Extract the (X, Y) coordinate from the center of the cell holding the provided text.  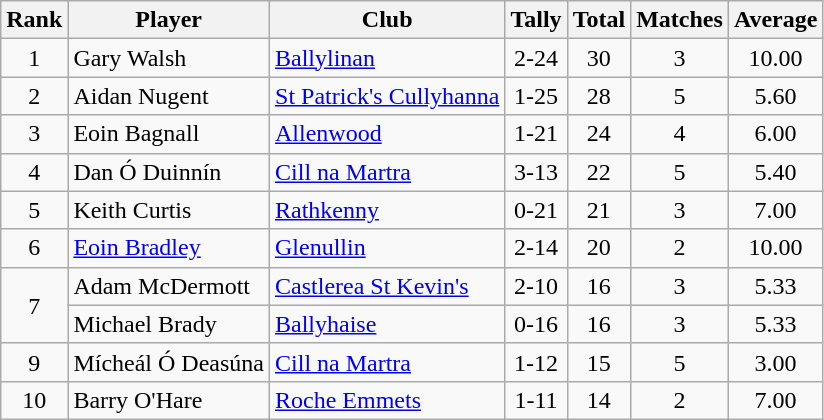
Aidan Nugent (169, 96)
Mícheál Ó Deasúna (169, 362)
Eoin Bradley (169, 248)
St Patrick's Cullyhanna (388, 96)
Allenwood (388, 134)
9 (34, 362)
5.40 (776, 172)
1 (34, 58)
Total (599, 20)
Michael Brady (169, 324)
Gary Walsh (169, 58)
Glenullin (388, 248)
Roche Emmets (388, 400)
6.00 (776, 134)
Matches (680, 20)
Player (169, 20)
10 (34, 400)
Ballylinan (388, 58)
30 (599, 58)
14 (599, 400)
Rathkenny (388, 210)
21 (599, 210)
1-11 (536, 400)
Castlerea St Kevin's (388, 286)
Keith Curtis (169, 210)
6 (34, 248)
Adam McDermott (169, 286)
1-25 (536, 96)
3-13 (536, 172)
7 (34, 305)
22 (599, 172)
2-14 (536, 248)
20 (599, 248)
Tally (536, 20)
Average (776, 20)
15 (599, 362)
0-16 (536, 324)
1-12 (536, 362)
2-24 (536, 58)
1-21 (536, 134)
24 (599, 134)
3.00 (776, 362)
2-10 (536, 286)
Ballyhaise (388, 324)
28 (599, 96)
Rank (34, 20)
5.60 (776, 96)
Eoin Bagnall (169, 134)
Club (388, 20)
0-21 (536, 210)
Dan Ó Duinnín (169, 172)
Barry O'Hare (169, 400)
